Search for the cell housing the specified text and yield its [X, Y] center coordinate. 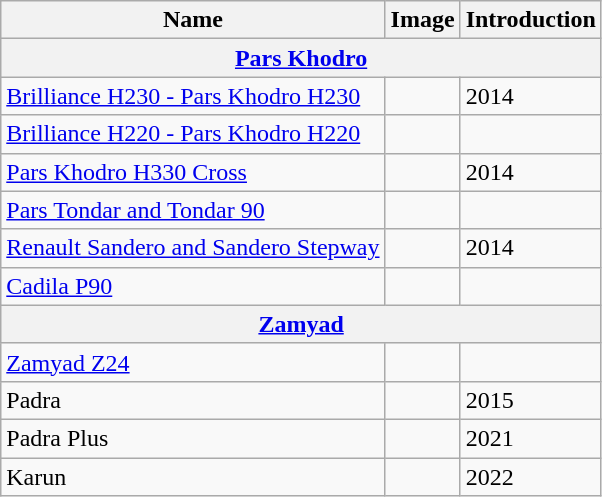
2015 [530, 400]
Cadila P90 [193, 286]
Padra Plus [193, 438]
Pars Khodro [302, 58]
Brilliance H220 - Pars Khodro H220 [193, 134]
Pars Tondar and Tondar 90 [193, 210]
Brilliance H230 - Pars Khodro H230 [193, 96]
Padra [193, 400]
Zamyad [302, 324]
Name [193, 20]
Karun [193, 477]
2021 [530, 438]
Image [422, 20]
Renault Sandero and Sandero Stepway [193, 248]
Pars Khodro H330 Cross [193, 172]
Introduction [530, 20]
2022 [530, 477]
Zamyad Z24 [193, 362]
